Extract the [x, y] coordinate from the center of the cell holding the provided text.  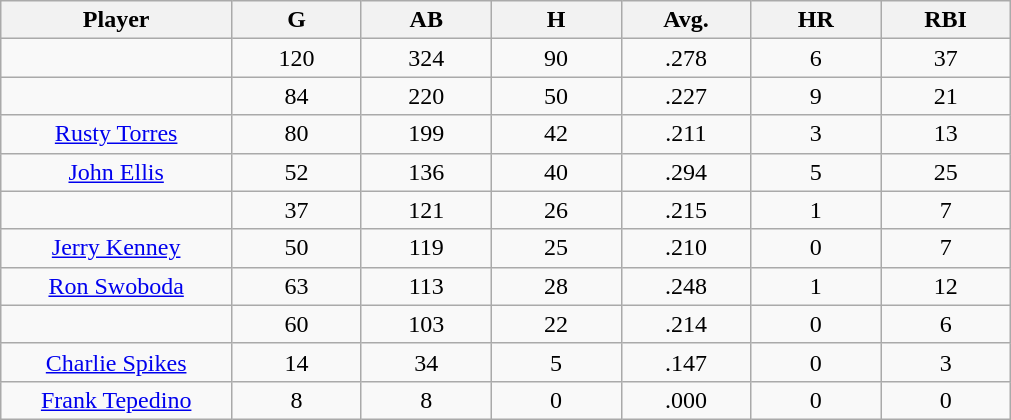
.248 [686, 286]
.278 [686, 58]
13 [946, 134]
60 [297, 324]
21 [946, 96]
136 [426, 172]
HR [816, 20]
84 [297, 96]
34 [426, 362]
RBI [946, 20]
121 [426, 210]
Frank Tepedino [116, 400]
Jerry Kenney [116, 248]
Charlie Spikes [116, 362]
63 [297, 286]
.227 [686, 96]
12 [946, 286]
.210 [686, 248]
H [556, 20]
.215 [686, 210]
42 [556, 134]
.214 [686, 324]
120 [297, 58]
.147 [686, 362]
26 [556, 210]
324 [426, 58]
Rusty Torres [116, 134]
Ron Swoboda [116, 286]
119 [426, 248]
40 [556, 172]
9 [816, 96]
80 [297, 134]
14 [297, 362]
113 [426, 286]
.000 [686, 400]
220 [426, 96]
22 [556, 324]
28 [556, 286]
G [297, 20]
John Ellis [116, 172]
103 [426, 324]
Player [116, 20]
.294 [686, 172]
52 [297, 172]
.211 [686, 134]
AB [426, 20]
Avg. [686, 20]
199 [426, 134]
90 [556, 58]
